For the text-containing cell, return its midpoint in (X, Y) coordinate format. 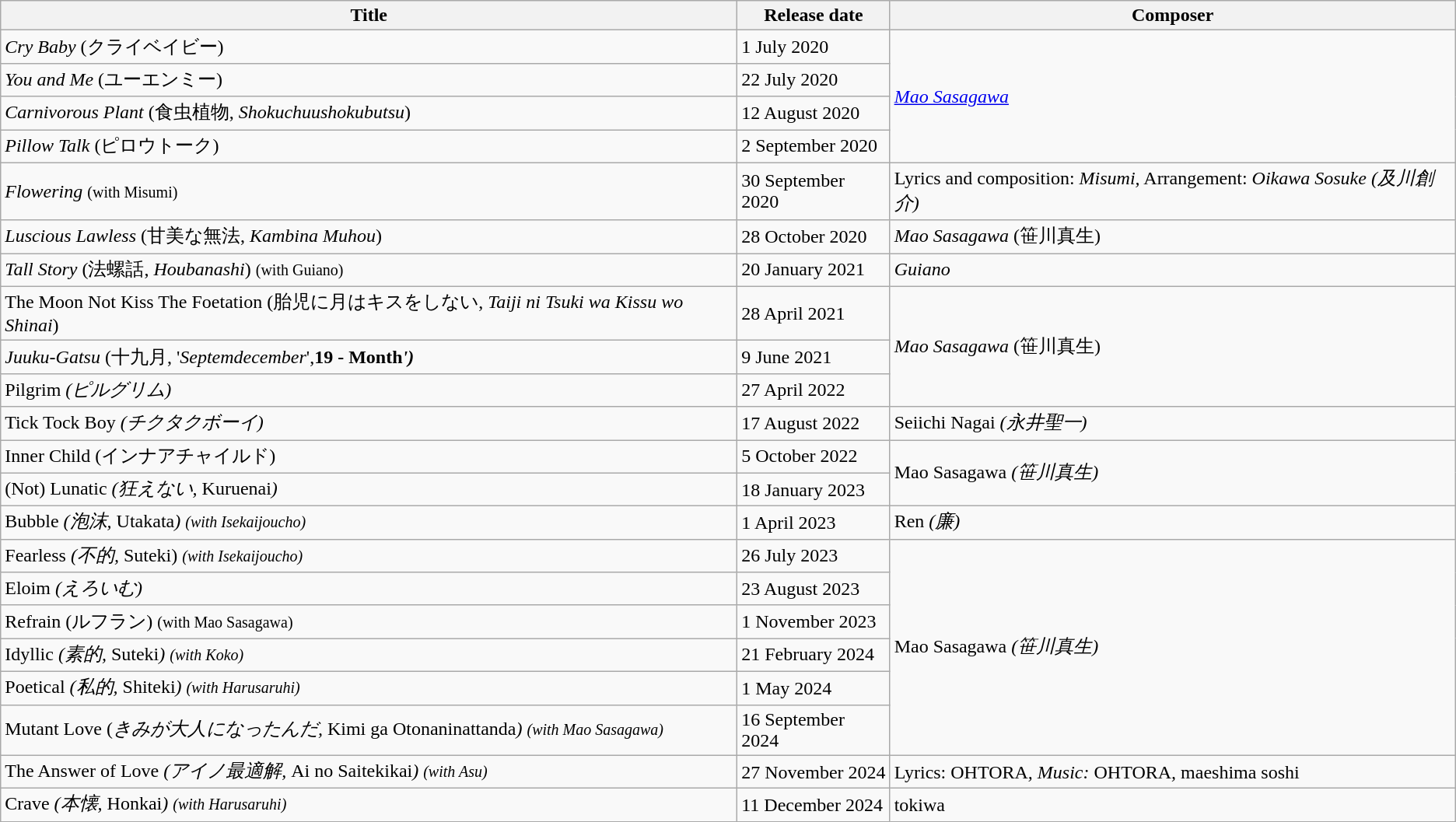
28 October 2020 (814, 236)
16 September 2024 (814, 729)
Mao Sasagawa (1173, 96)
1 July 2020 (814, 47)
Eloim (えろいむ) (369, 589)
Cry Baby (クライベイビー) (369, 47)
Title (369, 16)
Luscious Lawless (甘美な無法, Kambina Muhou) (369, 236)
Tick Tock Boy (チクタクボーイ) (369, 423)
5 October 2022 (814, 457)
9 June 2021 (814, 358)
Mutant Love (きみが大人になったんだ, Kimi ga Otonaninattanda) (with Mao Sasagawa) (369, 729)
tokiwa (1173, 806)
Guiano (1173, 271)
Release date (814, 16)
27 April 2022 (814, 390)
Lyrics: OHTORA, Music: OHTORA, maeshima soshi (1173, 771)
Bubble (泡沫, Utakata) (with Isekaijoucho) (369, 523)
Pilgrim (ピルグリム) (369, 390)
Poetical (私的, Shiteki) (with Harusaruhi) (369, 687)
(Not) Lunatic (狂えない, Kuruenai) (369, 490)
The Moon Not Kiss The Foetation (胎児に月はキスをしない, Taiji ni Tsuki wa Kissu wo Shinai) (369, 313)
2 September 2020 (814, 146)
Refrain (ルフラン) (with Mao Sasagawa) (369, 622)
Seiichi Nagai (永井聖一) (1173, 423)
27 November 2024 (814, 771)
Lyrics and composition: Misumi, Arrangement: Oikawa Sosuke (及川創介) (1173, 191)
21 February 2024 (814, 655)
12 August 2020 (814, 114)
20 January 2021 (814, 271)
Crave (本懐, Honkai) (with Harusaruhi) (369, 806)
26 July 2023 (814, 555)
The Answer of Love (アイノ最適解, Ai no Saitekikai) (with Asu) (369, 771)
Flowering (with Misumi) (369, 191)
Pillow Talk (ピロウトーク) (369, 146)
You and Me (ユーエンミー) (369, 79)
18 January 2023 (814, 490)
28 April 2021 (814, 313)
Composer (1173, 16)
Juuku-Gatsu (十九月, 'Septemdecember',19 - Month') (369, 358)
Idyllic (素的, Suteki) (with Koko) (369, 655)
22 July 2020 (814, 79)
Ren (廉) (1173, 523)
1 May 2024 (814, 687)
17 August 2022 (814, 423)
Carnivorous Plant (食虫植物, Shokuchuushokubutsu) (369, 114)
Inner Child (インナアチャイルド) (369, 457)
11 December 2024 (814, 806)
1 April 2023 (814, 523)
Tall Story (法螺話, Houbanashi) (with Guiano) (369, 271)
Fearless (不的, Suteki) (with Isekaijoucho) (369, 555)
1 November 2023 (814, 622)
30 September 2020 (814, 191)
23 August 2023 (814, 589)
